Search for the cell housing the specified text and yield its (X, Y) center coordinate. 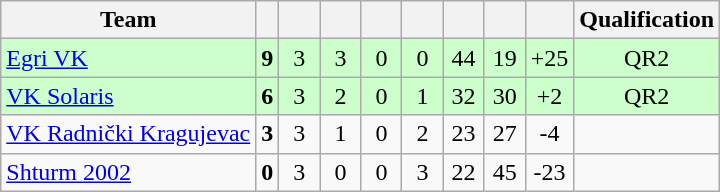
23 (464, 134)
+25 (550, 58)
Team (128, 20)
-4 (550, 134)
-23 (550, 172)
45 (504, 172)
44 (464, 58)
Shturm 2002 (128, 172)
22 (464, 172)
30 (504, 96)
Qualification (647, 20)
VK Radnički Kragujevac (128, 134)
19 (504, 58)
6 (268, 96)
VK Solaris (128, 96)
+2 (550, 96)
32 (464, 96)
Egri VK (128, 58)
27 (504, 134)
9 (268, 58)
